Return [x, y] of the center of cell containing provided text 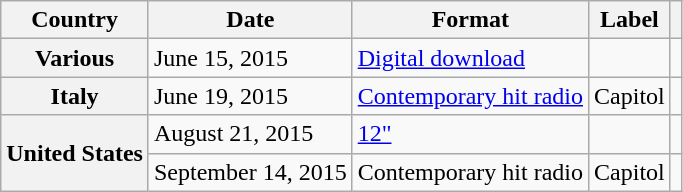
United States [75, 153]
September 14, 2015 [250, 172]
Country [75, 20]
Italy [75, 96]
Label [630, 20]
June 19, 2015 [250, 96]
June 15, 2015 [250, 58]
Digital download [470, 58]
Format [470, 20]
12" [470, 134]
August 21, 2015 [250, 134]
Date [250, 20]
Various [75, 58]
